Determine the [X, Y] coordinate at the center of the cell enclosing the given text.  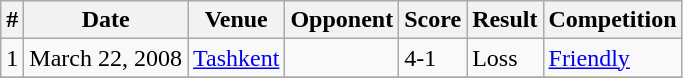
# [12, 20]
4-1 [433, 58]
Venue [236, 20]
Date [106, 20]
Score [433, 20]
Opponent [342, 20]
Loss [505, 58]
Friendly [612, 58]
March 22, 2008 [106, 58]
1 [12, 58]
Tashkent [236, 58]
Result [505, 20]
Competition [612, 20]
